Return [x, y] of the center of cell containing provided text 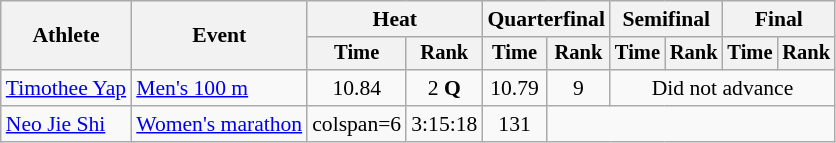
Men's 100 m [219, 88]
Semifinal [666, 19]
Athlete [66, 36]
9 [578, 88]
Neo Jie Shi [66, 124]
10.79 [514, 88]
Timothee Yap [66, 88]
131 [514, 124]
Did not advance [722, 88]
Women's marathon [219, 124]
10.84 [356, 88]
2 Q [444, 88]
Heat [394, 19]
Event [219, 36]
Final [778, 19]
Quarterfinal [546, 19]
colspan=6 [356, 124]
3:15:18 [444, 124]
